Capture the cell that displays the provided text and extract its (X, Y) central coordinate. 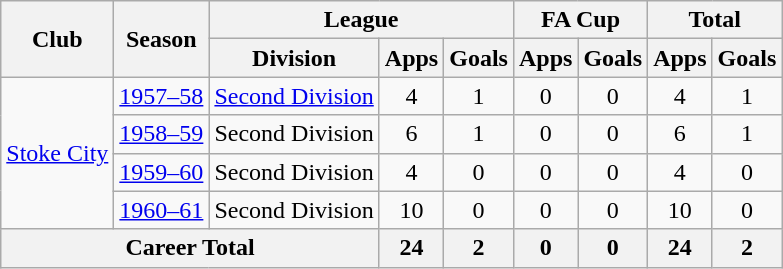
Total (715, 20)
Division (294, 58)
1957–58 (162, 96)
Career Total (190, 248)
Stoke City (58, 153)
1958–59 (162, 134)
League (362, 20)
Season (162, 39)
1959–60 (162, 172)
FA Cup (580, 20)
Club (58, 39)
1960–61 (162, 210)
